Determine the (X, Y) coordinate at the center of the cell enclosing the given text.  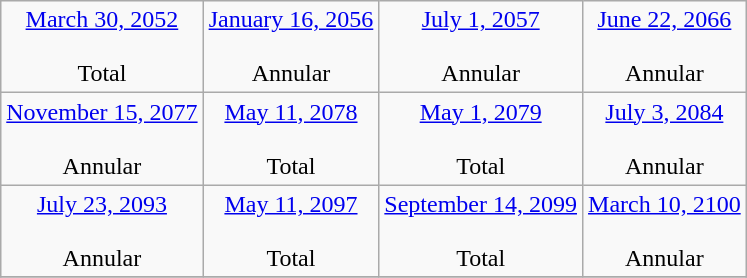
May 11, 2078Total (291, 139)
September 14, 2099Total (481, 231)
May 1, 2079Total (481, 139)
March 10, 2100Annular (665, 231)
January 16, 2056Annular (291, 47)
November 15, 2077Annular (102, 139)
June 22, 2066Annular (665, 47)
July 1, 2057Annular (481, 47)
July 23, 2093Annular (102, 231)
July 3, 2084Annular (665, 139)
March 30, 2052Total (102, 47)
May 11, 2097Total (291, 231)
